For the text-containing cell, return its midpoint in (X, Y) coordinate format. 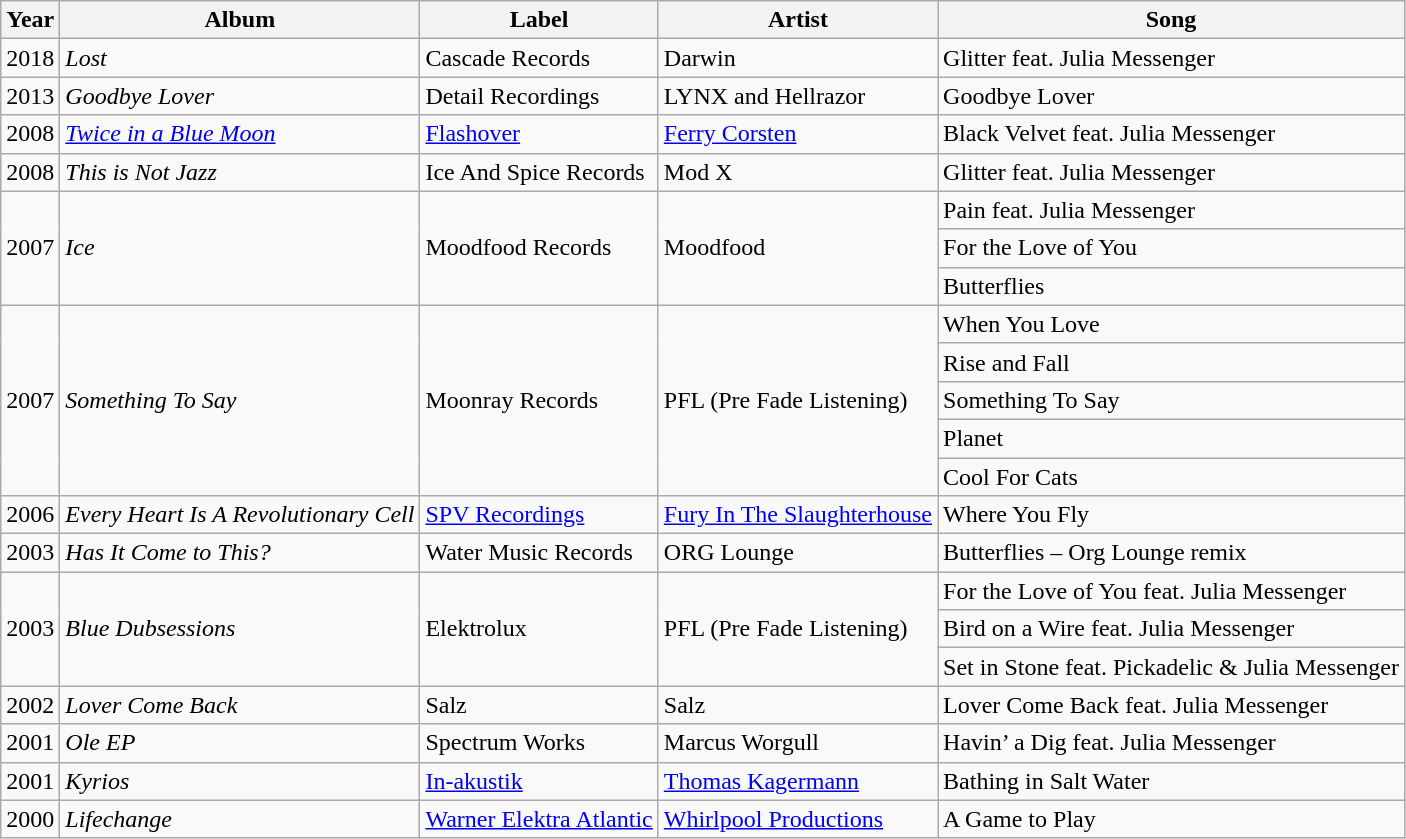
Whirlpool Productions (798, 819)
ORG Lounge (798, 553)
Where You Fly (1172, 515)
Bird on a Wire feat. Julia Messenger (1172, 629)
Lost (240, 58)
For the Love of You (1172, 248)
2018 (30, 58)
Lover Come Back feat. Julia Messenger (1172, 705)
Blue Dubsessions (240, 629)
Album (240, 20)
Moodfood Records (539, 248)
Lifechange (240, 819)
Kyrios (240, 781)
Ferry Corsten (798, 134)
LYNX and Hellrazor (798, 96)
Spectrum Works (539, 743)
Flashover (539, 134)
Lover Come Back (240, 705)
Butterflies (1172, 286)
For the Love of You feat. Julia Messenger (1172, 591)
Year (30, 20)
Elektrolux (539, 629)
Rise and Fall (1172, 362)
Ice (240, 248)
Marcus Worgull (798, 743)
2000 (30, 819)
In-akustik (539, 781)
Moodfood (798, 248)
2006 (30, 515)
Cool For Cats (1172, 477)
Planet (1172, 438)
Moonray Records (539, 400)
Artist (798, 20)
Twice in a Blue Moon (240, 134)
Every Heart Is A Revolutionary Cell (240, 515)
Cascade Records (539, 58)
2002 (30, 705)
Ole EP (240, 743)
SPV Recordings (539, 515)
Pain feat. Julia Messenger (1172, 210)
When You Love (1172, 324)
Bathing in Salt Water (1172, 781)
Song (1172, 20)
A Game to Play (1172, 819)
Butterflies – Org Lounge remix (1172, 553)
Mod X (798, 172)
Thomas Kagermann (798, 781)
Ice And Spice Records (539, 172)
This is Not Jazz (240, 172)
2013 (30, 96)
Detail Recordings (539, 96)
Darwin (798, 58)
Has It Come to This? (240, 553)
Label (539, 20)
Havin’ a Dig feat. Julia Messenger (1172, 743)
Set in Stone feat. Pickadelic & Julia Messenger (1172, 667)
Warner Elektra Atlantic (539, 819)
Fury In The Slaughterhouse (798, 515)
Water Music Records (539, 553)
Black Velvet feat. Julia Messenger (1172, 134)
